Find where the given text appears and provide that cell's center as [X, Y] coordinate. 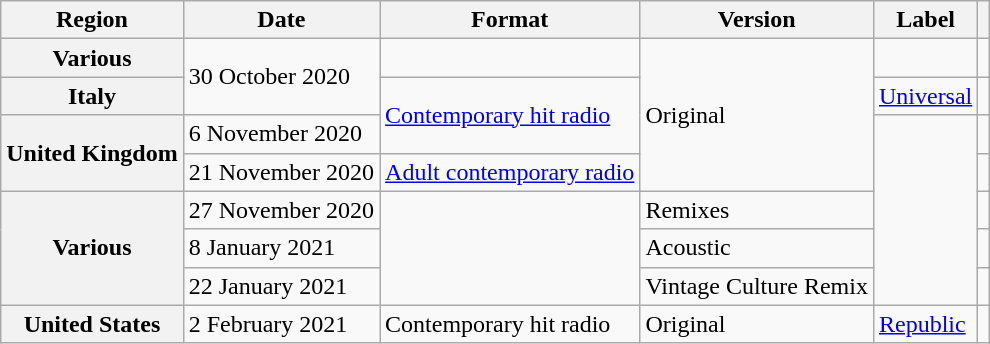
30 October 2020 [281, 77]
Republic [925, 324]
2 February 2021 [281, 324]
Remixes [757, 210]
Version [757, 20]
8 January 2021 [281, 248]
6 November 2020 [281, 134]
Adult contemporary radio [510, 172]
Date [281, 20]
United States [92, 324]
Region [92, 20]
22 January 2021 [281, 286]
Italy [92, 96]
21 November 2020 [281, 172]
27 November 2020 [281, 210]
Universal [925, 96]
Format [510, 20]
Acoustic [757, 248]
United Kingdom [92, 153]
Label [925, 20]
Vintage Culture Remix [757, 286]
